Detect which cell encompasses the target text, then output its (x, y) center coordinate. 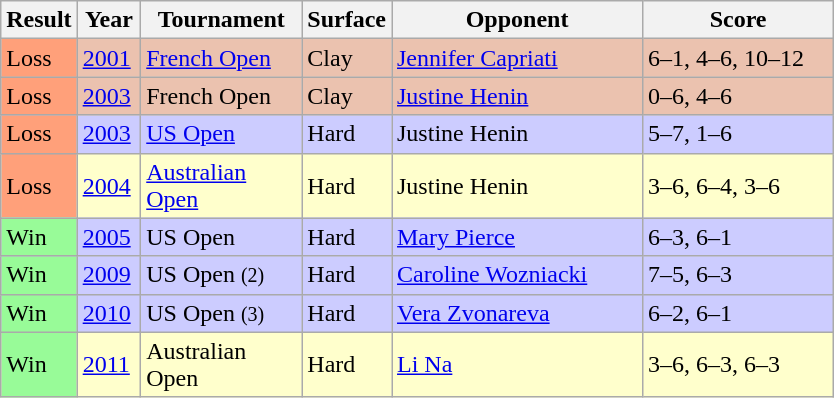
6–2, 6–1 (738, 313)
3–6, 6–4, 3–6 (738, 186)
0–6, 4–6 (738, 96)
Surface (347, 20)
Li Na (518, 364)
3–6, 6–3, 6–3 (738, 364)
Mary Pierce (518, 237)
Score (738, 20)
6–3, 6–1 (738, 237)
2001 (109, 58)
5–7, 1–6 (738, 134)
Opponent (518, 20)
Caroline Wozniacki (518, 275)
2004 (109, 186)
Vera Zvonareva (518, 313)
Tournament (222, 20)
US Open (3) (222, 313)
7–5, 6–3 (738, 275)
6–1, 4–6, 10–12 (738, 58)
Year (109, 20)
US Open (2) (222, 275)
Jennifer Capriati (518, 58)
2009 (109, 275)
2011 (109, 364)
Result (39, 20)
2010 (109, 313)
2005 (109, 237)
